Scan for the cell matching the given text and deliver its (X, Y) coordinate at center. 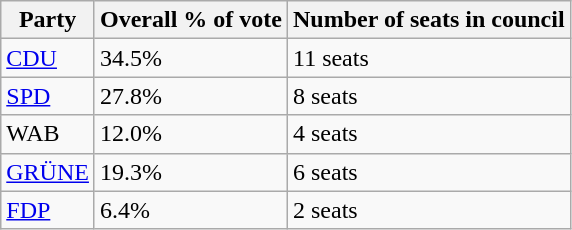
6 seats (428, 172)
WAB (48, 134)
GRÜNE (48, 172)
11 seats (428, 58)
4 seats (428, 134)
8 seats (428, 96)
2 seats (428, 210)
Number of seats in council (428, 20)
34.5% (190, 58)
FDP (48, 210)
Party (48, 20)
12.0% (190, 134)
27.8% (190, 96)
CDU (48, 58)
SPD (48, 96)
19.3% (190, 172)
Overall % of vote (190, 20)
6.4% (190, 210)
